For the text-containing cell, return its midpoint in [X, Y] coordinate format. 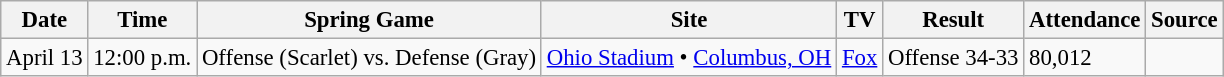
Offense 34-33 [954, 58]
Spring Game [370, 20]
Date [44, 20]
80,012 [1085, 58]
April 13 [44, 58]
Source [1184, 20]
TV [860, 20]
Site [688, 20]
12:00 p.m. [142, 58]
Attendance [1085, 20]
Time [142, 20]
Result [954, 20]
Fox [860, 58]
Offense (Scarlet) vs. Defense (Gray) [370, 58]
Ohio Stadium • Columbus, OH [688, 58]
